For the text-containing cell, return its midpoint in (X, Y) coordinate format. 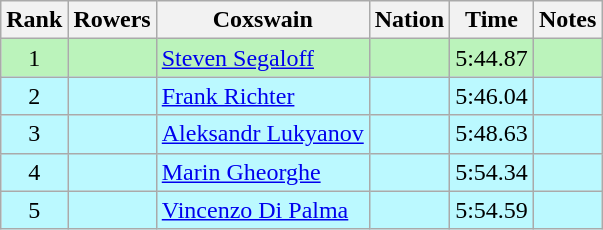
Aleksandr Lukyanov (262, 134)
4 (34, 172)
Notes (567, 20)
Rank (34, 20)
3 (34, 134)
5:54.34 (492, 172)
Coxswain (262, 20)
1 (34, 58)
Rowers (112, 20)
Steven Segaloff (262, 58)
2 (34, 96)
Marin Gheorghe (262, 172)
5:46.04 (492, 96)
5 (34, 210)
5:44.87 (492, 58)
Vincenzo Di Palma (262, 210)
5:48.63 (492, 134)
5:54.59 (492, 210)
Frank Richter (262, 96)
Time (492, 20)
Nation (409, 20)
